Return [x, y] of the center of cell containing provided text 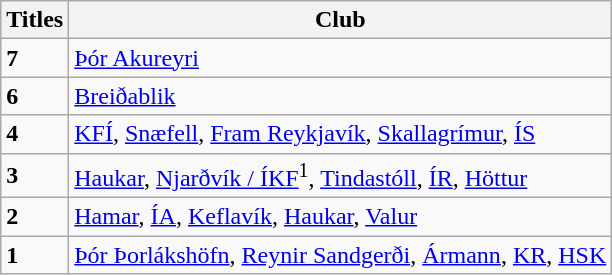
2 [35, 217]
6 [35, 96]
3 [35, 176]
Þór Þorlákshöfn, Reynir Sandgerði, Ármann, KR, HSK [340, 255]
7 [35, 58]
Breiðablik [340, 96]
Club [340, 20]
Haukar, Njarðvík / ÍKF1, Tindastóll, ÍR, Höttur [340, 176]
KFÍ, Snæfell, Fram Reykjavík, Skallagrímur, ÍS [340, 134]
Þór Akureyri [340, 58]
1 [35, 255]
4 [35, 134]
Titles [35, 20]
Hamar, ÍA, Keflavík, Haukar, Valur [340, 217]
